Return the [x, y] coordinate for the center point of the cell that contains the specified text.  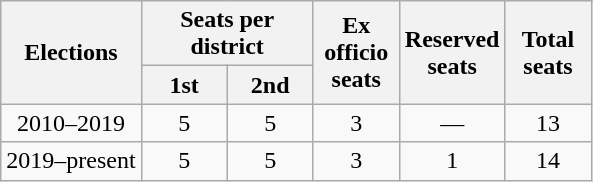
14 [548, 161]
13 [548, 123]
2nd [270, 85]
2010–2019 [71, 123]
Total seats [548, 52]
Reserved seats [452, 52]
1 [452, 161]
Elections [71, 52]
— [452, 123]
2019–present [71, 161]
1st [184, 85]
Ex officio seats [356, 52]
Seats per district [227, 34]
